Pinpoint the cell where the given text exists, returning its (x, y) midpoint coordinate. 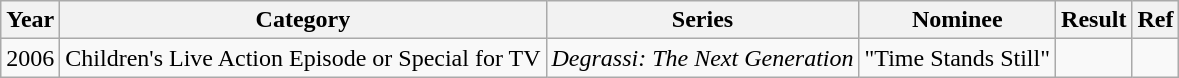
Result (1094, 20)
Degrassi: The Next Generation (702, 58)
Nominee (957, 20)
Category (303, 20)
Year (30, 20)
Ref (1156, 20)
Children's Live Action Episode or Special for TV (303, 58)
"Time Stands Still" (957, 58)
2006 (30, 58)
Series (702, 20)
